Scan for the cell matching the given text and deliver its [X, Y] coordinate at center. 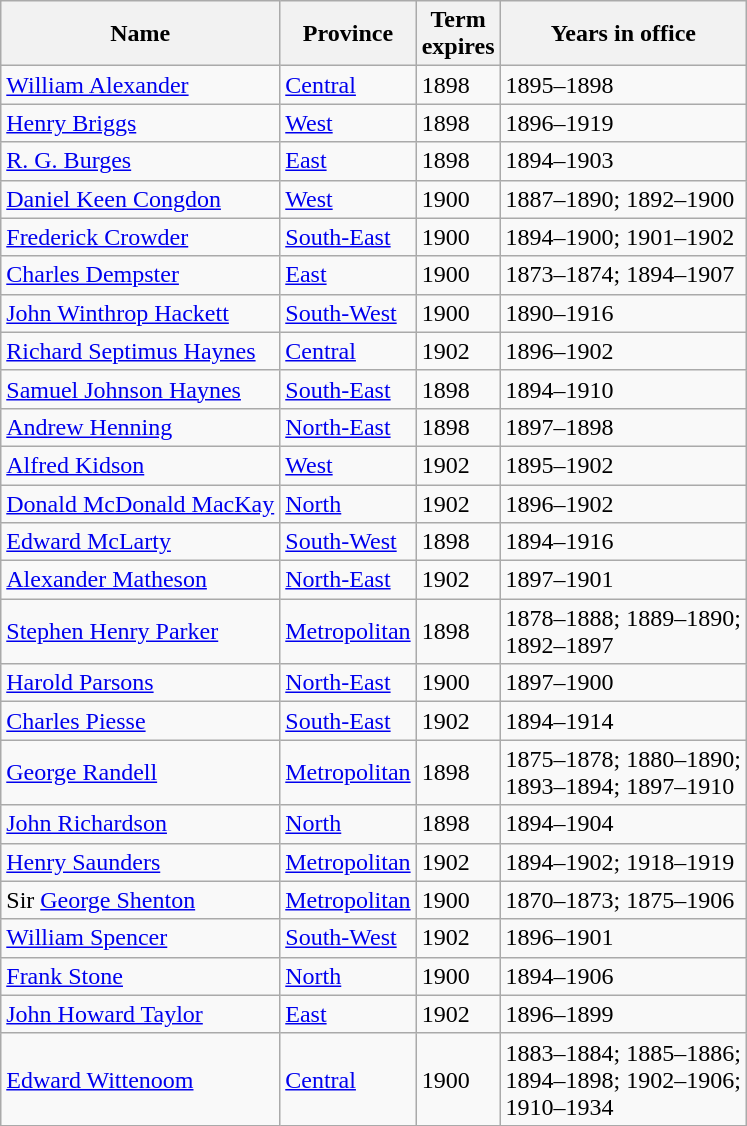
Frank Stone [140, 976]
George Randell [140, 772]
1897–1900 [623, 683]
Samuel Johnson Haynes [140, 389]
Alexander Matheson [140, 580]
1895–1902 [623, 465]
1896–1899 [623, 1014]
Donald McDonald MacKay [140, 503]
Termexpires [458, 34]
Henry Briggs [140, 123]
1894–1900; 1901–1902 [623, 237]
William Spencer [140, 938]
1894–1903 [623, 161]
1870–1873; 1875–1906 [623, 900]
Henry Saunders [140, 862]
1895–1898 [623, 85]
R. G. Burges [140, 161]
Province [348, 34]
1894–1914 [623, 721]
1883–1884; 1885–1886;1894–1898; 1902–1906;1910–1934 [623, 1079]
John Howard Taylor [140, 1014]
Charles Piesse [140, 721]
William Alexander [140, 85]
Stephen Henry Parker [140, 632]
Years in office [623, 34]
Richard Septimus Haynes [140, 351]
1894–1910 [623, 389]
Sir George Shenton [140, 900]
1878–1888; 1889–1890;1892–1897 [623, 632]
1894–1904 [623, 824]
John Winthrop Hackett [140, 313]
1894–1916 [623, 542]
1875–1878; 1880–1890;1893–1894; 1897–1910 [623, 772]
1894–1906 [623, 976]
Edward McLarty [140, 542]
1896–1901 [623, 938]
Frederick Crowder [140, 237]
1896–1919 [623, 123]
1873–1874; 1894–1907 [623, 275]
Daniel Keen Congdon [140, 199]
1887–1890; 1892–1900 [623, 199]
Name [140, 34]
1890–1916 [623, 313]
Charles Dempster [140, 275]
Harold Parsons [140, 683]
1894–1902; 1918–1919 [623, 862]
Alfred Kidson [140, 465]
1897–1901 [623, 580]
Andrew Henning [140, 427]
Edward Wittenoom [140, 1079]
1897–1898 [623, 427]
John Richardson [140, 824]
